From the cell containing the given text, extract its center point as [x, y] coordinate. 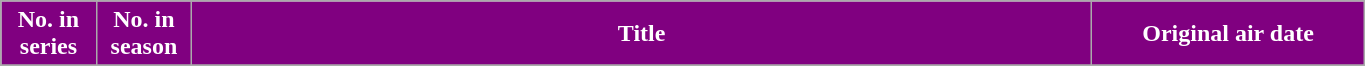
No. inseason [144, 34]
No. inseries [48, 34]
Title [642, 34]
Original air date [1228, 34]
